Identify which cell holds the provided text, then report its (X, Y) central coordinate. 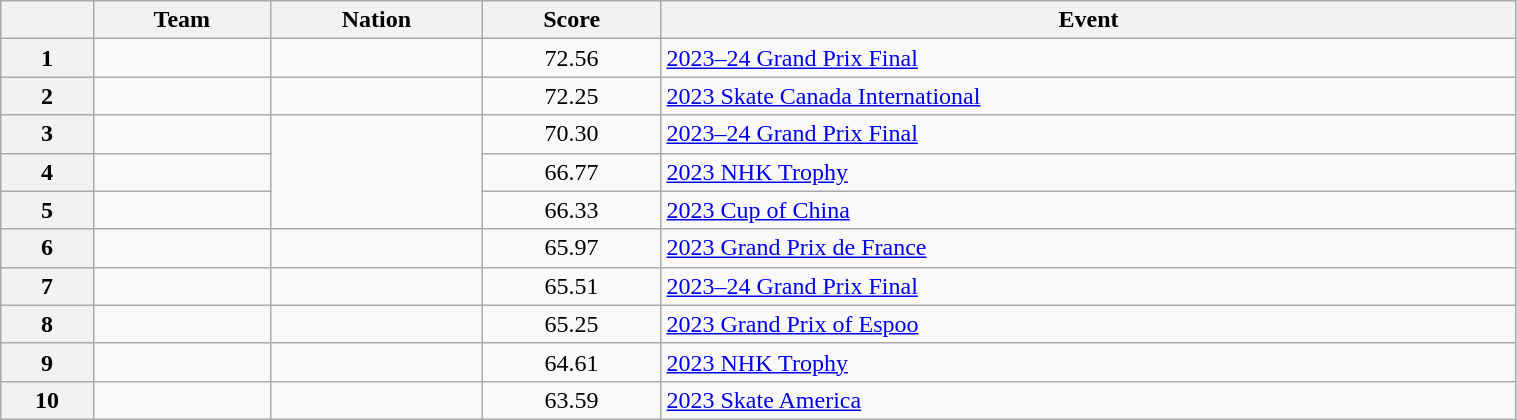
2023 Skate Canada International (1088, 96)
2 (47, 96)
Score (572, 20)
10 (47, 400)
6 (47, 248)
63.59 (572, 400)
65.97 (572, 248)
65.25 (572, 324)
7 (47, 286)
70.30 (572, 134)
66.33 (572, 210)
72.56 (572, 58)
2023 Skate America (1088, 400)
2023 Grand Prix de France (1088, 248)
2023 Grand Prix of Espoo (1088, 324)
3 (47, 134)
4 (47, 172)
5 (47, 210)
72.25 (572, 96)
9 (47, 362)
64.61 (572, 362)
Nation (377, 20)
65.51 (572, 286)
Team (182, 20)
Event (1088, 20)
66.77 (572, 172)
8 (47, 324)
1 (47, 58)
2023 Cup of China (1088, 210)
